Identify which cell holds the provided text, then report its (x, y) central coordinate. 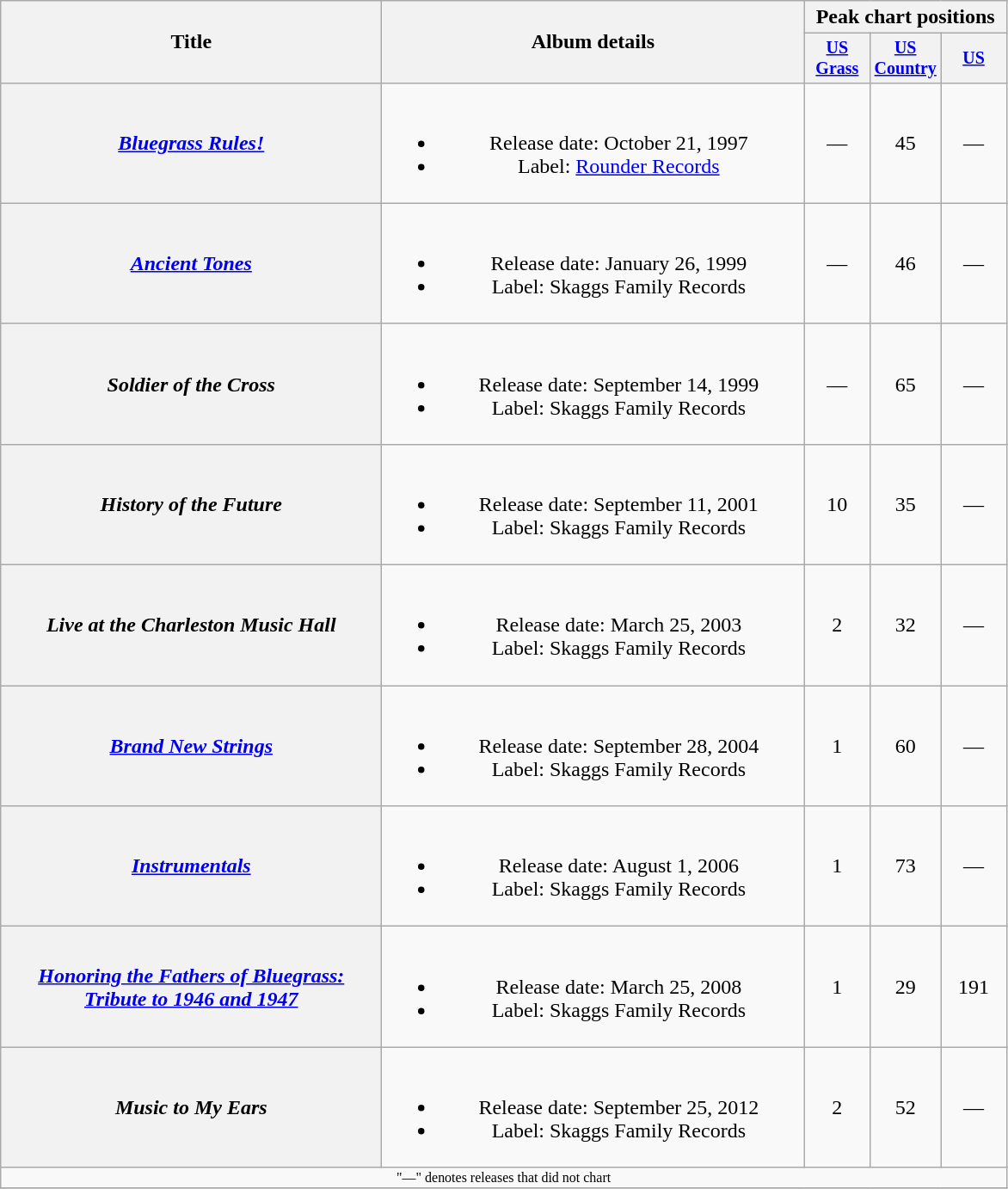
Brand New Strings (191, 746)
Ancient Tones (191, 263)
52 (906, 1107)
Title (191, 42)
US Grass (838, 59)
65 (906, 384)
Album details (593, 42)
Release date: January 26, 1999Label: Skaggs Family Records (593, 263)
Instrumentals (191, 866)
US Country (906, 59)
29 (906, 987)
35 (906, 504)
Bluegrass Rules! (191, 143)
Release date: September 11, 2001Label: Skaggs Family Records (593, 504)
Release date: March 25, 2003Label: Skaggs Family Records (593, 625)
73 (906, 866)
Soldier of the Cross (191, 384)
Release date: September 25, 2012Label: Skaggs Family Records (593, 1107)
46 (906, 263)
45 (906, 143)
Release date: March 25, 2008Label: Skaggs Family Records (593, 987)
"—" denotes releases that did not chart (504, 1178)
60 (906, 746)
Release date: September 28, 2004Label: Skaggs Family Records (593, 746)
US (974, 59)
10 (838, 504)
Live at the Charleston Music Hall (191, 625)
Release date: August 1, 2006Label: Skaggs Family Records (593, 866)
History of the Future (191, 504)
Music to My Ears (191, 1107)
191 (974, 987)
Peak chart positions (906, 17)
Release date: October 21, 1997Label: Rounder Records (593, 143)
Honoring the Fathers of Bluegrass:Tribute to 1946 and 1947 (191, 987)
32 (906, 625)
Release date: September 14, 1999Label: Skaggs Family Records (593, 384)
